Return [X, Y] of the center of cell containing provided text 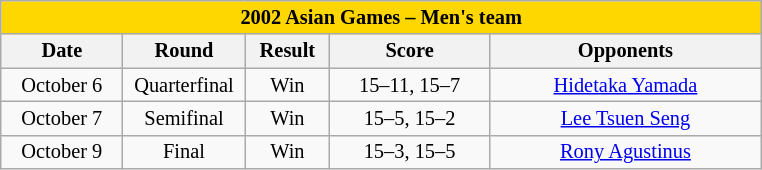
Round [184, 51]
Date [62, 51]
15–5, 15–2 [410, 118]
Score [410, 51]
15–3, 15–5 [410, 152]
Semifinal [184, 118]
2002 Asian Games – Men's team [382, 17]
15–11, 15–7 [410, 85]
Final [184, 152]
Rony Agustinus [625, 152]
October 7 [62, 118]
Opponents [625, 51]
October 6 [62, 85]
Quarterfinal [184, 85]
Result [288, 51]
October 9 [62, 152]
Hidetaka Yamada [625, 85]
Lee Tsuen Seng [625, 118]
